Provide the (x, y) coordinate of the cell's center where the given text is located.  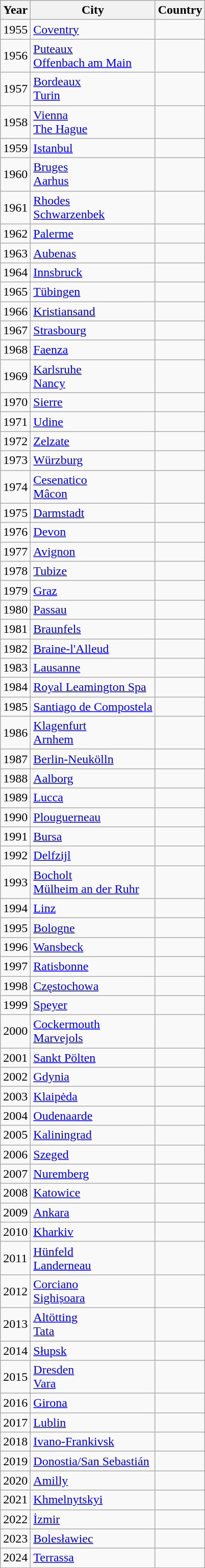
1955 (15, 30)
2024 (15, 1558)
Bolesławiec (93, 1538)
Bocholt Mülheim an der Ruhr (93, 882)
Nuremberg (93, 1174)
1993 (15, 882)
Innsbruck (93, 272)
2004 (15, 1116)
Karlsruhe Nancy (93, 376)
Bologne (93, 927)
1978 (15, 571)
Berlin-Neukölln (93, 759)
1961 (15, 208)
1957 (15, 89)
1986 (15, 733)
1964 (15, 272)
2014 (15, 1351)
2007 (15, 1174)
1983 (15, 668)
Santiago de Compostela (93, 707)
Bursa (93, 836)
1995 (15, 927)
2010 (15, 1232)
Amilly (93, 1480)
Faenza (93, 350)
Aalborg (93, 778)
Vienna The Hague (93, 122)
Aubenas (93, 253)
1990 (15, 817)
2022 (15, 1519)
Udine (93, 422)
1969 (15, 376)
1992 (15, 856)
1970 (15, 402)
Gdynia (93, 1077)
Cesenatico Mâcon (93, 486)
Bruges Aarhus (93, 174)
2015 (15, 1377)
Corciano Sighișoara (93, 1291)
Lucca (93, 798)
Royal Leamington Spa (93, 687)
1972 (15, 441)
1979 (15, 590)
2006 (15, 1154)
2008 (15, 1193)
2020 (15, 1480)
2017 (15, 1422)
Ankara (93, 1212)
1959 (15, 148)
Braine-l'Alleud (93, 649)
1965 (15, 292)
Country (180, 10)
Speyer (93, 1005)
1999 (15, 1005)
1982 (15, 649)
Dresden Vara (93, 1377)
1962 (15, 234)
Year (15, 10)
2023 (15, 1538)
2013 (15, 1324)
1958 (15, 122)
1976 (15, 532)
2016 (15, 1403)
1997 (15, 966)
Ivano-Frankivsk (93, 1442)
1980 (15, 609)
Donostia/San Sebastián (93, 1461)
Puteaux Offenbach am Main (93, 56)
Szeged (93, 1154)
1998 (15, 985)
Devon (93, 532)
1985 (15, 707)
1968 (15, 350)
Wansbeck (93, 947)
Passau (93, 609)
Lublin (93, 1422)
Lausanne (93, 668)
Słupsk (93, 1351)
Klaipėda (93, 1096)
Kaliningrad (93, 1135)
Rhodes Schwarzenbek (93, 208)
1996 (15, 947)
City (93, 10)
1974 (15, 486)
Oudenaarde (93, 1116)
1963 (15, 253)
1966 (15, 311)
Kharkiv (93, 1232)
Ratisbonne (93, 966)
2018 (15, 1442)
Plouguerneau (93, 817)
2002 (15, 1077)
2012 (15, 1291)
Tübingen (93, 292)
1988 (15, 778)
Sierre (93, 402)
2019 (15, 1461)
2011 (15, 1258)
Zelzate (93, 441)
Braunfels (93, 629)
Klagenfurt Arnhem (93, 733)
Katowice (93, 1193)
2001 (15, 1058)
1973 (15, 460)
Terrassa (93, 1558)
Khmelnytskyi (93, 1500)
2021 (15, 1500)
Altötting Tata (93, 1324)
Coventry (93, 30)
Cockermouth Marvejols (93, 1032)
Girona (93, 1403)
Tubize (93, 571)
1981 (15, 629)
İzmir (93, 1519)
Kristiansand (93, 311)
2000 (15, 1032)
2005 (15, 1135)
2009 (15, 1212)
1967 (15, 331)
Strasbourg (93, 331)
Hünfeld Landerneau (93, 1258)
1960 (15, 174)
1991 (15, 836)
1956 (15, 56)
1989 (15, 798)
Linz (93, 908)
1987 (15, 759)
1994 (15, 908)
Bordeaux Turin (93, 89)
Palerme (93, 234)
1977 (15, 551)
Avignon (93, 551)
1975 (15, 513)
Würzburg (93, 460)
Graz (93, 590)
Sankt Pölten (93, 1058)
Darmstadt (93, 513)
Istanbul (93, 148)
Częstochowa (93, 985)
Delfzijl (93, 856)
1971 (15, 422)
2003 (15, 1096)
1984 (15, 687)
